Output the (x, y) coordinate of the center of the cell containing the given text.  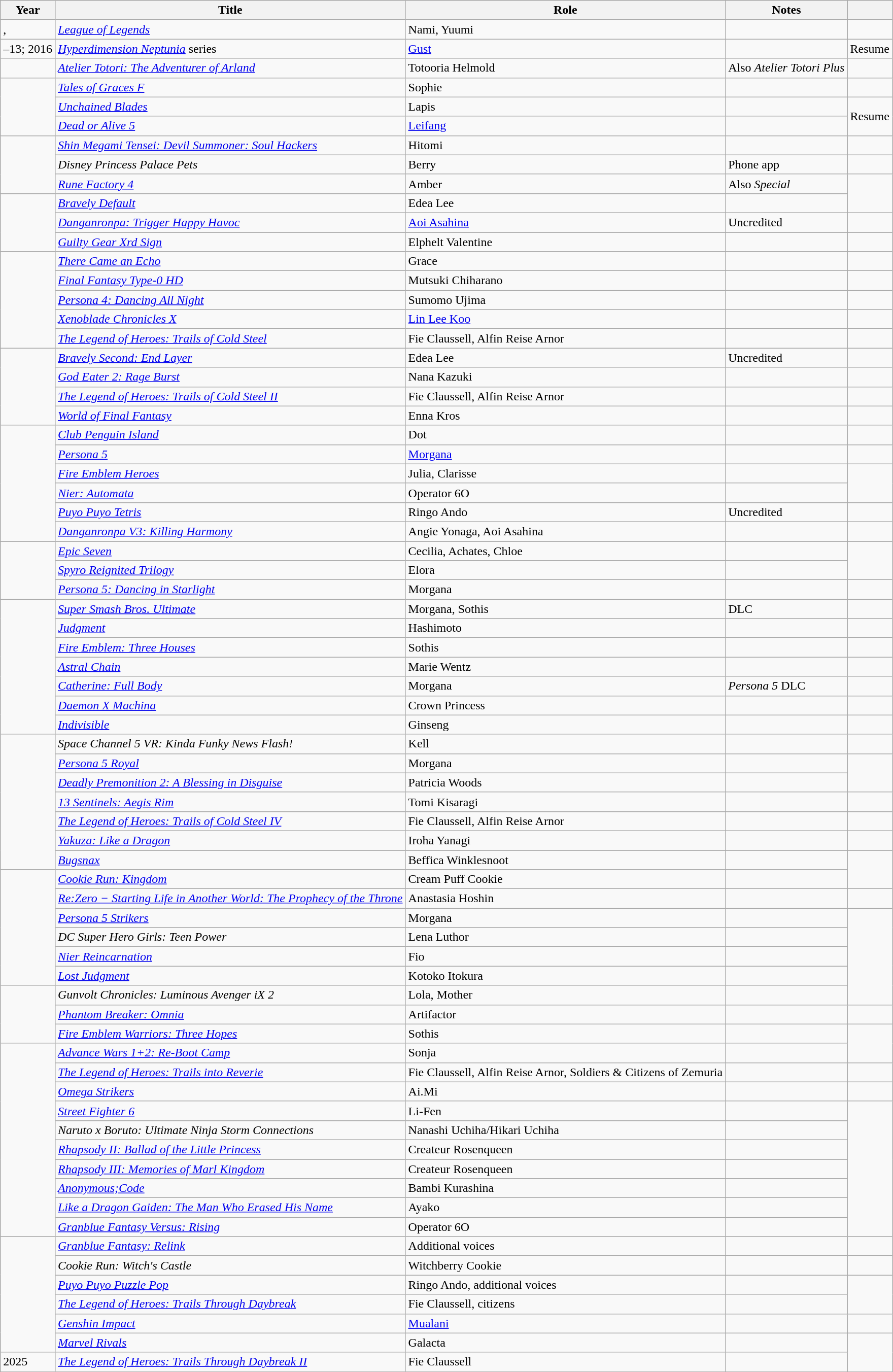
Nanashi Uchiha/Hikari Uchiha (565, 1130)
Gunvolt Chronicles: Luminous Avenger iX 2 (230, 995)
Bugsnax (230, 860)
Totooria Helmold (565, 68)
Julia, Clarisse (565, 473)
There Came an Echo (230, 261)
The Legend of Heroes: Trails into Reverie (230, 1072)
Granblue Fantasy Versus: Rising (230, 1227)
Leifang (565, 126)
Like a Dragon Gaiden: The Man Who Erased His Name (230, 1208)
Phone app (786, 164)
Hashimoto (565, 628)
Mutsuki Chiharano (565, 281)
Disney Princess Palace Pets (230, 164)
Shin Megami Tensei: Devil Summoner: Soul Hackers (230, 145)
Lost Judgment (230, 976)
The Legend of Heroes: Trails Through Daybreak II (230, 1362)
Title (230, 10)
Nami, Yuumi (565, 29)
Unchained Blades (230, 107)
Club Penguin Island (230, 435)
The Legend of Heroes: Trails of Cold Steel IV (230, 821)
Iroha Yanagi (565, 840)
Dot (565, 435)
Artifactor (565, 1014)
Spyro Reignited Trilogy (230, 570)
–13; 2016 (28, 49)
Persona 5: Dancing in Starlight (230, 590)
Patricia Woods (565, 782)
Elphelt Valentine (565, 242)
Fie Claussell (565, 1362)
Rhapsody III: Memories of Marl Kingdom (230, 1169)
Fie Claussell, citizens (565, 1304)
Puyo Puyo Puzzle Pop (230, 1285)
The Legend of Heroes: Trails of Cold Steel II (230, 396)
Cookie Run: Kingdom (230, 879)
Ayako (565, 1208)
Beffica Winklesnoot (565, 860)
Ringo Ando, additional voices (565, 1285)
Ringo Ando (565, 512)
Hyperdimension Neptunia series (230, 49)
Also Atelier Totori Plus (786, 68)
Cecilia, Achates, Chloe (565, 551)
Additional voices (565, 1246)
Re:Zero − Starting Life in Another World: The Prophecy of the Throne (230, 899)
God Eater 2: Rage Burst (230, 377)
Kotoko Itokura (565, 976)
Also Special (786, 184)
Enna Kros (565, 416)
DLC (786, 609)
Cookie Run: Witch's Castle (230, 1265)
Judgment (230, 628)
Lin Lee Koo (565, 319)
Nana Kazuki (565, 377)
Grace (565, 261)
Li-Fen (565, 1111)
Catherine: Full Body (230, 686)
Lena Luthor (565, 937)
Advance Wars 1+2: Re-Boot Camp (230, 1053)
Aoi Asahina (565, 222)
Elora (565, 570)
Hitomi (565, 145)
Bravely Second: End Layer (230, 358)
Omega Strikers (230, 1091)
Lapis (565, 107)
Indivisible (230, 725)
League of Legends (230, 29)
Sonja (565, 1053)
Gust (565, 49)
Witchberry Cookie (565, 1265)
Ai.Mi (565, 1091)
Naruto x Boruto: Ultimate Ninja Storm Connections (230, 1130)
Genshin Impact (230, 1323)
Danganronpa: Trigger Happy Havoc (230, 222)
Danganronpa V3: Killing Harmony (230, 531)
Puyo Puyo Tetris (230, 512)
Rune Factory 4 (230, 184)
Tomi Kisaragi (565, 802)
Fio (565, 956)
Persona 5 DLC (786, 686)
Marvel Rivals (230, 1343)
Rhapsody II: Ballad of the Little Princess (230, 1149)
Space Channel 5 VR: Kinda Funky News Flash! (230, 744)
Lola, Mother (565, 995)
Epic Seven (230, 551)
Bravely Default (230, 203)
Persona 5 Strikers (230, 918)
Xenoblade Chronicles X (230, 319)
Nier Reincarnation (230, 956)
The Legend of Heroes: Trails of Cold Steel (230, 338)
Yakuza: Like a Dragon (230, 840)
Ginseng (565, 725)
Nier: Automata (230, 493)
Persona 5 (230, 454)
Granblue Fantasy: Relink (230, 1246)
Guilty Gear Xrd Sign (230, 242)
Year (28, 10)
Kell (565, 744)
Final Fantasy Type-0 HD (230, 281)
Fire Emblem Heroes (230, 473)
Amber (565, 184)
Angie Yonaga, Aoi Asahina (565, 531)
Mualani (565, 1323)
The Legend of Heroes: Trails Through Daybreak (230, 1304)
World of Final Fantasy (230, 416)
13 Sentinels: Aegis Rim (230, 802)
Atelier Totori: The Adventurer of Arland (230, 68)
Marie Wentz (565, 667)
Fire Emblem Warriors: Three Hopes (230, 1034)
Fie Claussell, Alfin Reise Arnor, Soldiers & Citizens of Zemuria (565, 1072)
Crown Princess (565, 705)
Daemon X Machina (230, 705)
Persona 5 Royal (230, 763)
Role (565, 10)
Astral Chain (230, 667)
Anastasia Hoshin (565, 899)
2025 (28, 1362)
Phantom Breaker: Omnia (230, 1014)
Notes (786, 10)
Berry (565, 164)
Cream Puff Cookie (565, 879)
Fire Emblem: Three Houses (230, 647)
Deadly Premonition 2: A Blessing in Disguise (230, 782)
Galacta (565, 1343)
, (28, 29)
Tales of Graces F (230, 87)
Anonymous;Code (230, 1188)
Street Fighter 6 (230, 1111)
Sophie (565, 87)
Bambi Kurashina (565, 1188)
Dead or Alive 5 (230, 126)
Morgana, Sothis (565, 609)
Sumomo Ujima (565, 300)
Super Smash Bros. Ultimate (230, 609)
Persona 4: Dancing All Night (230, 300)
DC Super Hero Girls: Teen Power (230, 937)
